From the cell containing the given text, extract its center point as (X, Y) coordinate. 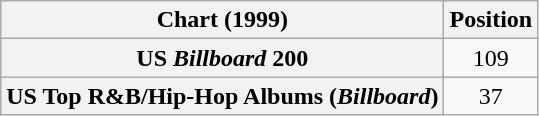
US Top R&B/Hip-Hop Albums (Billboard) (222, 96)
109 (491, 58)
US Billboard 200 (222, 58)
37 (491, 96)
Position (491, 20)
Chart (1999) (222, 20)
